From the cell containing the given text, extract its center point as (X, Y) coordinate. 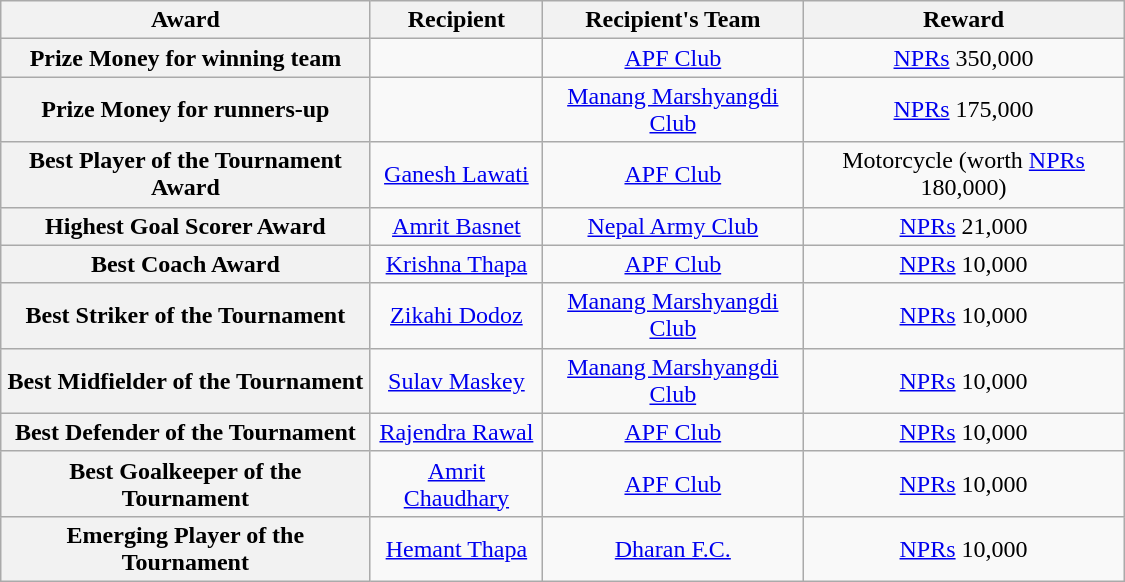
Prize Money for winning team (186, 58)
Sulav Maskey (456, 380)
Nepal Army Club (673, 226)
Amrit Chaudhary (456, 484)
Best Midfielder of the Tournament (186, 380)
Award (186, 20)
Prize Money for runners-up (186, 110)
Best Player of the Tournament Award (186, 174)
NPRs 175,000 (964, 110)
Krishna Thapa (456, 264)
Best Defender of the Tournament (186, 432)
Zikahi Dodoz (456, 316)
Motorcycle (worth NPRs 180,000) (964, 174)
Hemant Thapa (456, 548)
Best Coach Award (186, 264)
Recipient's Team (673, 20)
Emerging Player of the Tournament (186, 548)
Recipient (456, 20)
NPRs 21,000 (964, 226)
Ganesh Lawati (456, 174)
Reward (964, 20)
Rajendra Rawal (456, 432)
Best Striker of the Tournament (186, 316)
Amrit Basnet (456, 226)
Dharan F.C. (673, 548)
Highest Goal Scorer Award (186, 226)
Best Goalkeeper of the Tournament (186, 484)
NPRs 350,000 (964, 58)
